Determine the [X, Y] coordinate at the center of the cell enclosing the given text.  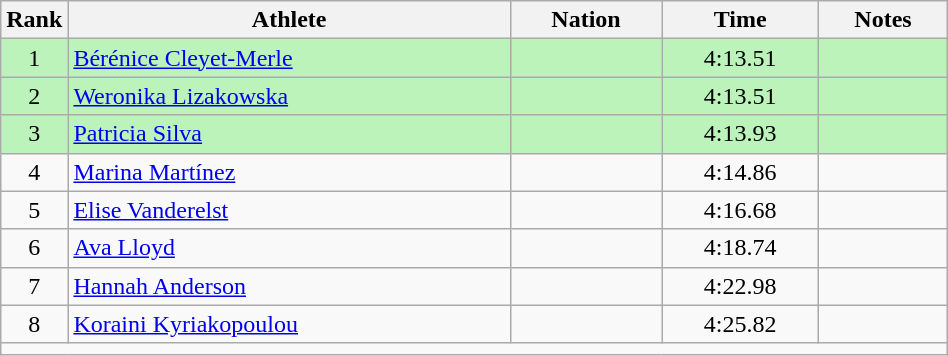
Patricia Silva [290, 134]
Time [740, 20]
4 [34, 172]
Rank [34, 20]
Ava Lloyd [290, 248]
2 [34, 96]
8 [34, 324]
Nation [586, 20]
Bérénice Cleyet-Merle [290, 58]
Weronika Lizakowska [290, 96]
7 [34, 286]
5 [34, 210]
4:16.68 [740, 210]
4:18.74 [740, 248]
1 [34, 58]
4:22.98 [740, 286]
4:13.93 [740, 134]
Hannah Anderson [290, 286]
6 [34, 248]
Notes [883, 20]
3 [34, 134]
Marina Martínez [290, 172]
Elise Vanderelst [290, 210]
Athlete [290, 20]
4:25.82 [740, 324]
4:14.86 [740, 172]
Koraini Kyriakopoulou [290, 324]
